Pinpoint the cell where the given text exists, returning its (x, y) midpoint coordinate. 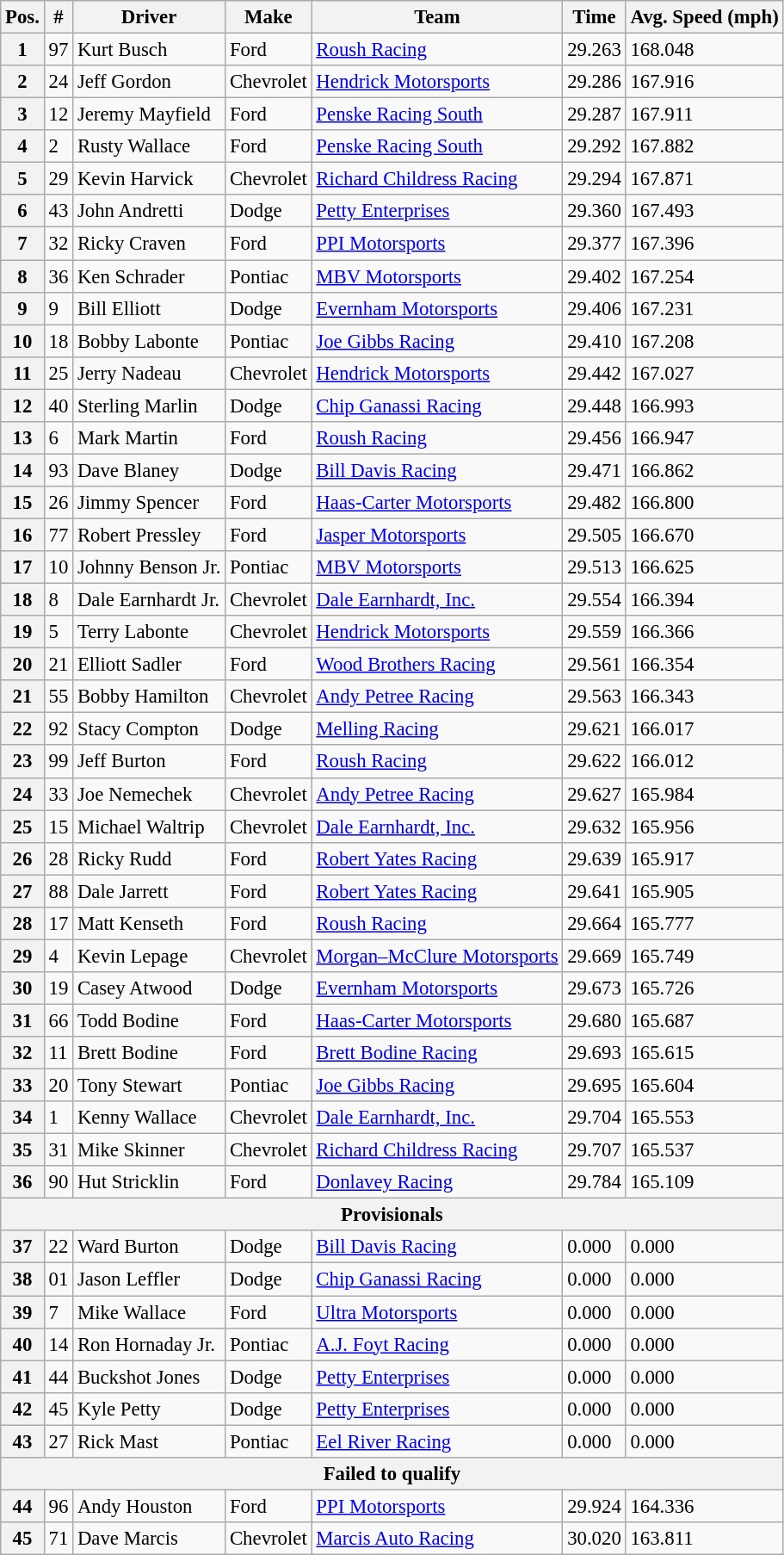
Kurt Busch (150, 50)
Melling Racing (437, 729)
A.J. Foyt Racing (437, 1344)
29.263 (594, 50)
165.777 (704, 924)
168.048 (704, 50)
Ron Hornaday Jr. (150, 1344)
Time (594, 17)
167.871 (704, 179)
29.448 (594, 406)
Mike Wallace (150, 1312)
29.292 (594, 146)
29.664 (594, 924)
165.553 (704, 1118)
29.360 (594, 211)
165.984 (704, 794)
Brett Bodine Racing (437, 1053)
Morgan–McClure Motorsports (437, 956)
Elliott Sadler (150, 665)
Rick Mast (150, 1441)
Matt Kenseth (150, 924)
Terry Labonte (150, 632)
29.641 (594, 891)
166.625 (704, 567)
23 (22, 762)
166.800 (704, 503)
71 (59, 1539)
34 (22, 1118)
167.208 (704, 341)
29.442 (594, 373)
29.924 (594, 1506)
Bobby Hamilton (150, 697)
165.604 (704, 1086)
164.336 (704, 1506)
Jeff Burton (150, 762)
Jasper Motorsports (437, 535)
Tony Stewart (150, 1086)
90 (59, 1182)
29.784 (594, 1182)
Provisionals (392, 1215)
163.811 (704, 1539)
166.394 (704, 600)
Todd Bodine (150, 1020)
Make (269, 17)
166.947 (704, 438)
Ricky Craven (150, 244)
93 (59, 470)
38 (22, 1279)
167.911 (704, 115)
166.017 (704, 729)
Mike Skinner (150, 1150)
Johnny Benson Jr. (150, 567)
Driver (150, 17)
Eel River Racing (437, 1441)
Brett Bodine (150, 1053)
41 (22, 1377)
29.680 (594, 1020)
166.670 (704, 535)
165.109 (704, 1182)
13 (22, 438)
29.406 (594, 308)
Robert Pressley (150, 535)
Kevin Harvick (150, 179)
Marcis Auto Racing (437, 1539)
Jeremy Mayfield (150, 115)
Jerry Nadeau (150, 373)
Jason Leffler (150, 1279)
166.012 (704, 762)
30.020 (594, 1539)
Jeff Gordon (150, 82)
Hut Stricklin (150, 1182)
Avg. Speed (mph) (704, 17)
Dale Earnhardt Jr. (150, 600)
29.456 (594, 438)
29.287 (594, 115)
Bobby Labonte (150, 341)
92 (59, 729)
167.231 (704, 308)
77 (59, 535)
29.561 (594, 665)
29.559 (594, 632)
Failed to qualify (392, 1474)
167.493 (704, 211)
167.027 (704, 373)
55 (59, 697)
96 (59, 1506)
Ultra Motorsports (437, 1312)
Team (437, 17)
166.354 (704, 665)
165.687 (704, 1020)
Kyle Petty (150, 1409)
Dave Marcis (150, 1539)
167.254 (704, 276)
30 (22, 988)
Rusty Wallace (150, 146)
42 (22, 1409)
66 (59, 1020)
39 (22, 1312)
Mark Martin (150, 438)
Sterling Marlin (150, 406)
167.882 (704, 146)
29.482 (594, 503)
29.621 (594, 729)
29.410 (594, 341)
29.622 (594, 762)
16 (22, 535)
Joe Nemechek (150, 794)
29.377 (594, 244)
88 (59, 891)
John Andretti (150, 211)
01 (59, 1279)
29.286 (594, 82)
165.956 (704, 827)
165.726 (704, 988)
Casey Atwood (150, 988)
29.627 (594, 794)
166.343 (704, 697)
Jimmy Spencer (150, 503)
Ricky Rudd (150, 858)
29.632 (594, 827)
167.396 (704, 244)
# (59, 17)
Stacy Compton (150, 729)
Kenny Wallace (150, 1118)
29.695 (594, 1086)
Donlavey Racing (437, 1182)
3 (22, 115)
165.905 (704, 891)
29.294 (594, 179)
Bill Elliott (150, 308)
29.402 (594, 276)
29.704 (594, 1118)
Buckshot Jones (150, 1377)
166.366 (704, 632)
166.862 (704, 470)
Wood Brothers Racing (437, 665)
165.917 (704, 858)
97 (59, 50)
Ken Schrader (150, 276)
165.615 (704, 1053)
37 (22, 1248)
Dale Jarrett (150, 891)
29.673 (594, 988)
Pos. (22, 17)
29.554 (594, 600)
29.471 (594, 470)
Ward Burton (150, 1248)
29.563 (594, 697)
165.749 (704, 956)
29.707 (594, 1150)
165.537 (704, 1150)
Dave Blaney (150, 470)
35 (22, 1150)
Michael Waltrip (150, 827)
Andy Houston (150, 1506)
29.693 (594, 1053)
166.993 (704, 406)
29.513 (594, 567)
167.916 (704, 82)
29.639 (594, 858)
29.505 (594, 535)
Kevin Lepage (150, 956)
29.669 (594, 956)
99 (59, 762)
